From the cell containing the given text, extract its center point as (x, y) coordinate. 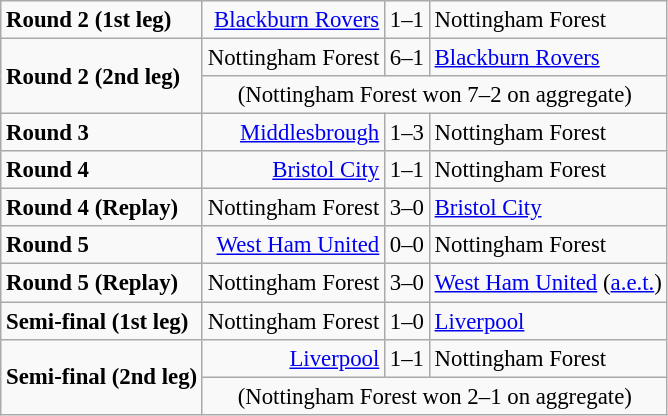
Round 3 (102, 133)
0–0 (408, 245)
West Ham United (293, 245)
Semi-final (1st leg) (102, 321)
Round 5 (102, 245)
1–3 (408, 133)
Semi-final (2nd leg) (102, 376)
Middlesbrough (293, 133)
Round 5 (Replay) (102, 283)
Round 2 (2nd leg) (102, 76)
(Nottingham Forest won 7–2 on aggregate) (434, 95)
1–0 (408, 321)
(Nottingham Forest won 2–1 on aggregate) (434, 396)
West Ham United (a.e.t.) (548, 283)
Round 4 (102, 170)
6–1 (408, 58)
Round 4 (Replay) (102, 208)
Round 2 (1st leg) (102, 20)
